Identify which cell holds the provided text, then report its [x, y] central coordinate. 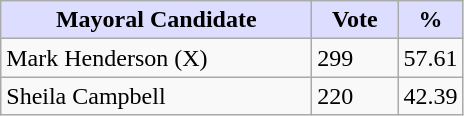
Mayoral Candidate [156, 20]
Vote [355, 20]
299 [355, 58]
57.61 [430, 58]
42.39 [430, 96]
220 [355, 96]
Mark Henderson (X) [156, 58]
Sheila Campbell [156, 96]
% [430, 20]
